Scan for the cell matching the given text and deliver its (x, y) coordinate at center. 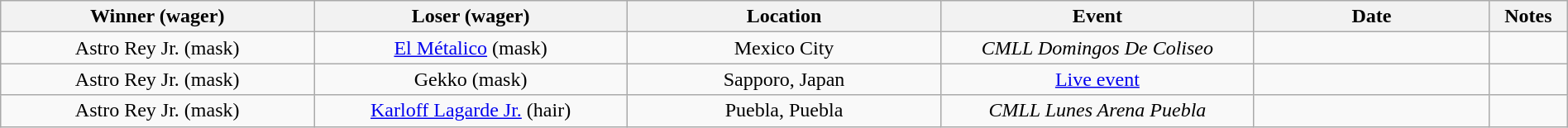
Mexico City (784, 48)
CMLL Lunes Arena Puebla (1097, 111)
Karloff Lagarde Jr. (hair) (471, 111)
Live event (1097, 79)
Event (1097, 17)
Puebla, Puebla (784, 111)
Location (784, 17)
Winner (wager) (157, 17)
Notes (1528, 17)
Loser (wager) (471, 17)
Gekko (mask) (471, 79)
CMLL Domingos De Coliseo (1097, 48)
Date (1371, 17)
Sapporo, Japan (784, 79)
El Métalico (mask) (471, 48)
